Provide the (x, y) coordinate of the cell's center where the given text is located.  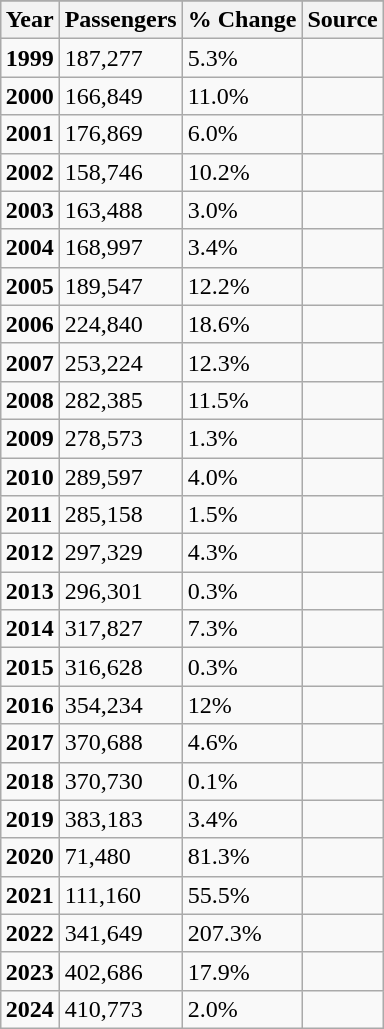
316,628 (120, 667)
166,849 (120, 96)
2010 (30, 477)
278,573 (120, 438)
1.3% (242, 438)
2005 (30, 286)
282,385 (120, 400)
81.3% (242, 857)
2019 (30, 819)
354,234 (120, 705)
189,547 (120, 286)
2.0% (242, 1009)
2023 (30, 971)
5.3% (242, 58)
2007 (30, 362)
3.0% (242, 210)
2011 (30, 515)
2017 (30, 743)
11.5% (242, 400)
297,329 (120, 553)
Year (30, 20)
163,488 (120, 210)
12% (242, 705)
10.2% (242, 172)
2024 (30, 1009)
4.0% (242, 477)
7.3% (242, 629)
2002 (30, 172)
111,160 (120, 895)
341,649 (120, 933)
2003 (30, 210)
2001 (30, 134)
2013 (30, 591)
2015 (30, 667)
187,277 (120, 58)
1999 (30, 58)
0.1% (242, 781)
176,869 (120, 134)
2020 (30, 857)
370,688 (120, 743)
158,746 (120, 172)
2014 (30, 629)
253,224 (120, 362)
224,840 (120, 324)
410,773 (120, 1009)
4.3% (242, 553)
71,480 (120, 857)
12.3% (242, 362)
2018 (30, 781)
2012 (30, 553)
6.0% (242, 134)
12.2% (242, 286)
383,183 (120, 819)
55.5% (242, 895)
17.9% (242, 971)
4.6% (242, 743)
2016 (30, 705)
296,301 (120, 591)
1.5% (242, 515)
2021 (30, 895)
% Change (242, 20)
2008 (30, 400)
2022 (30, 933)
317,827 (120, 629)
168,997 (120, 248)
2006 (30, 324)
Source (342, 20)
18.6% (242, 324)
207.3% (242, 933)
Passengers (120, 20)
289,597 (120, 477)
370,730 (120, 781)
285,158 (120, 515)
402,686 (120, 971)
2004 (30, 248)
2009 (30, 438)
11.0% (242, 96)
2000 (30, 96)
